Search for the cell housing the specified text and yield its [x, y] center coordinate. 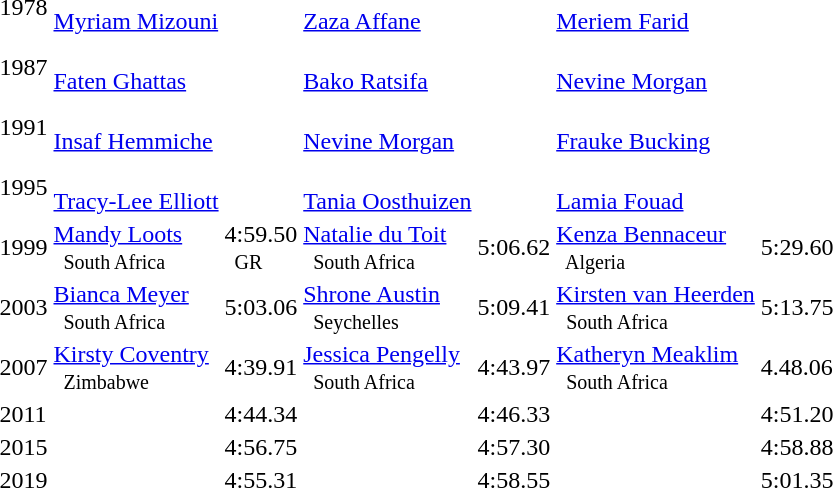
Insaf Hemmiche [136, 128]
5:03.06 [261, 308]
Tracy-Lee Elliott [136, 188]
Jessica Pengelly South Africa [388, 368]
Katheryn Meaklim South Africa [656, 368]
4:43.97 [514, 368]
Tania Oosthuizen [388, 188]
Mandy Loots South Africa [136, 248]
5:09.41 [514, 308]
4:59.50 GR [261, 248]
Lamia Fouad [656, 188]
Bako Ratsifa [388, 68]
4:39.91 [261, 368]
Frauke Bucking [656, 128]
Faten Ghattas [136, 68]
Kenza Bennaceur Algeria [656, 248]
Kirsty Coventry Zimbabwe [136, 368]
Kirsten van Heerden South Africa [656, 308]
Natalie du Toit South Africa [388, 248]
4:46.33 [514, 414]
Shrone Austin Seychelles [388, 308]
5:06.62 [514, 248]
4:44.34 [261, 414]
Bianca Meyer South Africa [136, 308]
4:56.75 [261, 447]
4:57.30 [514, 447]
